From the cell containing the given text, extract its center point as [x, y] coordinate. 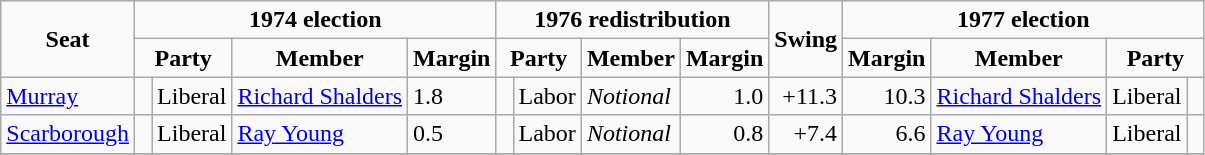
1976 redistribution [632, 20]
1.8 [452, 96]
1974 election [315, 20]
0.5 [452, 134]
Swing [806, 39]
+11.3 [806, 96]
Seat [68, 39]
1.0 [724, 96]
6.6 [887, 134]
Scarborough [68, 134]
10.3 [887, 96]
Murray [68, 96]
1977 election [1024, 20]
+7.4 [806, 134]
0.8 [724, 134]
